Identify which cell holds the provided text, then report its [X, Y] central coordinate. 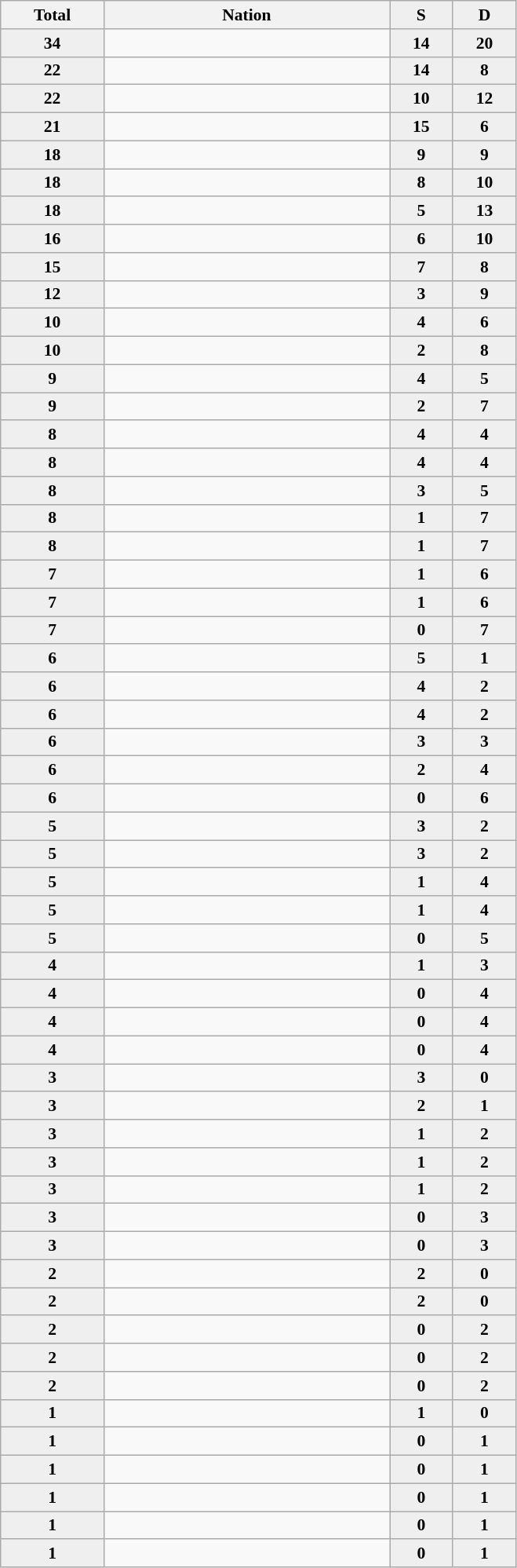
S [421, 15]
Total [53, 15]
13 [485, 211]
20 [485, 43]
21 [53, 127]
D [485, 15]
Nation [246, 15]
16 [53, 239]
34 [53, 43]
